Scan for the cell matching the given text and deliver its (x, y) coordinate at center. 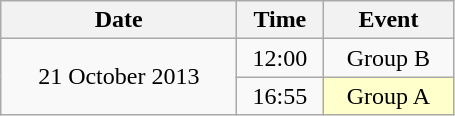
12:00 (280, 58)
21 October 2013 (119, 77)
Group A (388, 96)
Event (388, 20)
16:55 (280, 96)
Group B (388, 58)
Date (119, 20)
Time (280, 20)
